Determine the [x, y] coordinate at the center of the cell enclosing the given text.  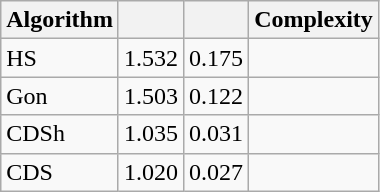
1.035 [150, 134]
1.532 [150, 58]
0.031 [216, 134]
0.027 [216, 172]
0.175 [216, 58]
HS [60, 58]
Gon [60, 96]
CDS [60, 172]
1.020 [150, 172]
Complexity [314, 20]
Algorithm [60, 20]
CDSh [60, 134]
0.122 [216, 96]
1.503 [150, 96]
